Pinpoint the cell where the given text exists, returning its [x, y] midpoint coordinate. 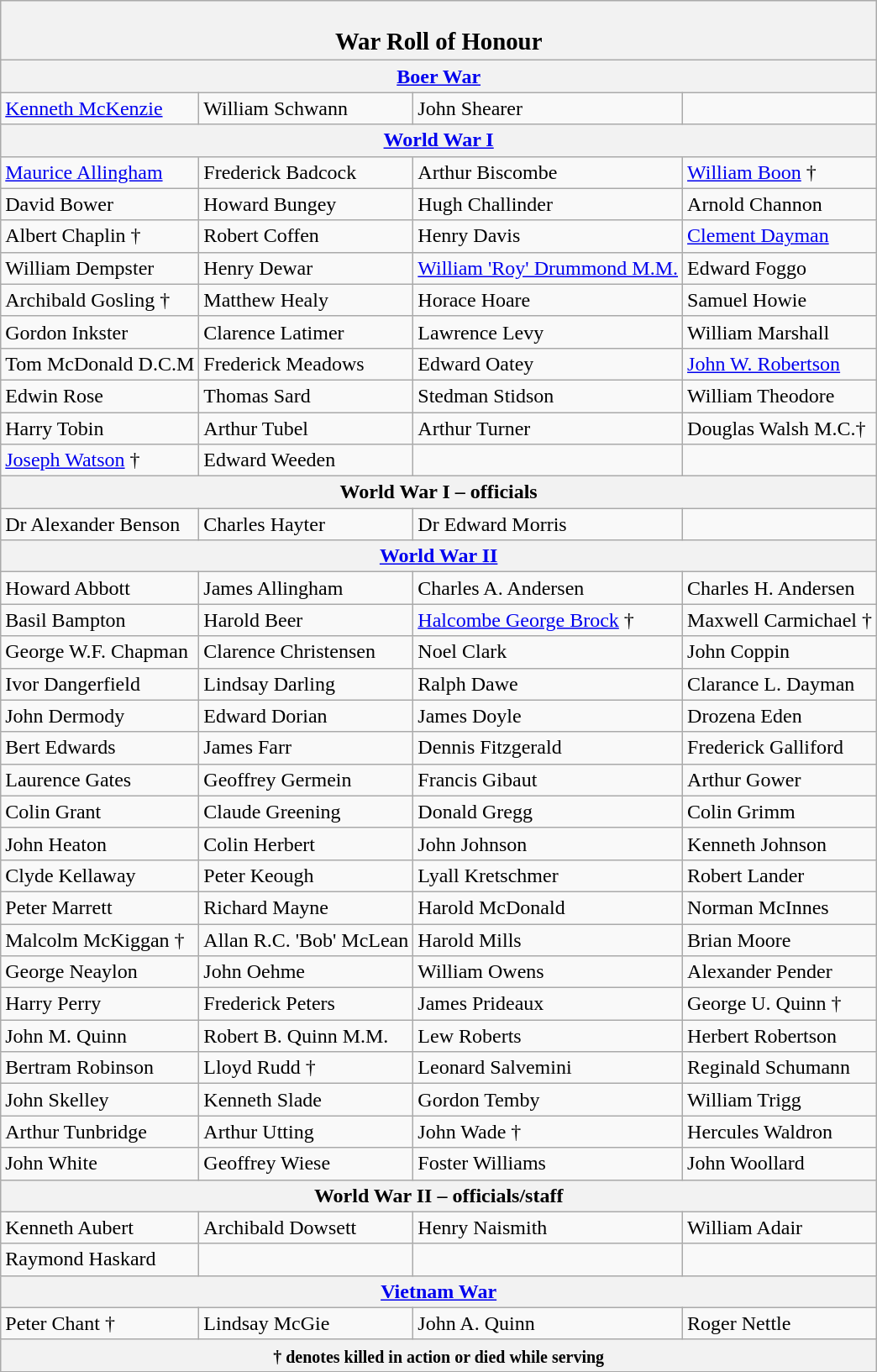
Brian Moore [780, 940]
Arthur Gower [780, 780]
Basil Bampton [100, 620]
Howard Abbott [100, 588]
Tom McDonald D.C.M [100, 364]
Lawrence Levy [548, 332]
Kenneth Slade [306, 1100]
Clarence Christensen [306, 652]
George U. Quinn † [780, 1004]
William Boon † [780, 172]
John Shearer [548, 108]
Henry Dewar [306, 268]
Francis Gibaut [548, 780]
Malcolm McKiggan † [100, 940]
John W. Robertson [780, 364]
† denotes killed in action or died while serving [438, 1355]
George Neaylon [100, 972]
Harry Tobin [100, 428]
John Heaton [100, 844]
Vietnam War [438, 1291]
Edward Weeden [306, 460]
Boer War [438, 76]
John Coppin [780, 652]
Lindsay Darling [306, 684]
Richard Mayne [306, 907]
Raymond Haskard [100, 1259]
Kenneth Aubert [100, 1227]
Bertram Robinson [100, 1068]
Charles Hayter [306, 524]
James Farr [306, 748]
William 'Roy' Drummond M.M. [548, 268]
James Allingham [306, 588]
Foster Williams [548, 1164]
Frederick Badcock [306, 172]
Henry Naismith [548, 1227]
World War II – officials/staff [438, 1196]
John M. Quinn [100, 1036]
Harold Beer [306, 620]
Ivor Dangerfield [100, 684]
James Prideaux [548, 1004]
Ralph Dawe [548, 684]
Arthur Tunbridge [100, 1132]
Claude Greening [306, 812]
Drozena Eden [780, 716]
Dr Edward Morris [548, 524]
Matthew Healy [306, 300]
Samuel Howie [780, 300]
John Woollard [780, 1164]
John Johnson [548, 844]
Bert Edwards [100, 748]
Halcombe George Brock † [548, 620]
Charles A. Andersen [548, 588]
Stedman Stidson [548, 396]
Geoffrey Wiese [306, 1164]
Albert Chaplin † [100, 236]
Robert Lander [780, 875]
Arthur Tubel [306, 428]
Clarence Latimer [306, 332]
Clyde Kellaway [100, 875]
Robert Coffen [306, 236]
Edward Dorian [306, 716]
Colin Herbert [306, 844]
Frederick Meadows [306, 364]
Geoffrey Germein [306, 780]
World War II [438, 556]
Harold Mills [548, 940]
Hercules Waldron [780, 1132]
Henry Davis [548, 236]
John Skelley [100, 1100]
William Owens [548, 972]
Noel Clark [548, 652]
Norman McInnes [780, 907]
Kenneth Johnson [780, 844]
Gordon Inkster [100, 332]
Gordon Temby [548, 1100]
William Dempster [100, 268]
Howard Bungey [306, 204]
Clarance L. Dayman [780, 684]
Archibald Dowsett [306, 1227]
Harry Perry [100, 1004]
James Doyle [548, 716]
Thomas Sard [306, 396]
Peter Marrett [100, 907]
William Theodore [780, 396]
Laurence Gates [100, 780]
Horace Hoare [548, 300]
Arthur Biscombe [548, 172]
Peter Chant † [100, 1323]
Arthur Utting [306, 1132]
Dennis Fitzgerald [548, 748]
Douglas Walsh M.C.† [780, 428]
Harold McDonald [548, 907]
John Oehme [306, 972]
Arnold Channon [780, 204]
World War I – officials [438, 492]
Lindsay McGie [306, 1323]
Frederick Peters [306, 1004]
Donald Gregg [548, 812]
Maurice Allingham [100, 172]
Peter Keough [306, 875]
William Adair [780, 1227]
George W.F. Chapman [100, 652]
Clement Dayman [780, 236]
Lew Roberts [548, 1036]
John White [100, 1164]
Leonard Salvemini [548, 1068]
Allan R.C. 'Bob' McLean [306, 940]
John Wade † [548, 1132]
Roger Nettle [780, 1323]
Alexander Pender [780, 972]
Colin Grimm [780, 812]
William Trigg [780, 1100]
Frederick Galliford [780, 748]
Arthur Turner [548, 428]
John A. Quinn [548, 1323]
Dr Alexander Benson [100, 524]
Archibald Gosling † [100, 300]
War Roll of Honour [438, 30]
Edward Foggo [780, 268]
Robert B. Quinn M.M. [306, 1036]
Reginald Schumann [780, 1068]
Colin Grant [100, 812]
Lyall Kretschmer [548, 875]
Herbert Robertson [780, 1036]
Kenneth McKenzie [100, 108]
Edward Oatey [548, 364]
World War I [438, 140]
Maxwell Carmichael † [780, 620]
Joseph Watson † [100, 460]
Charles H. Andersen [780, 588]
William Schwann [306, 108]
John Dermody [100, 716]
Edwin Rose [100, 396]
David Bower [100, 204]
William Marshall [780, 332]
Lloyd Rudd † [306, 1068]
Hugh Challinder [548, 204]
